Find where the given text appears and provide that cell's center as (X, Y) coordinate. 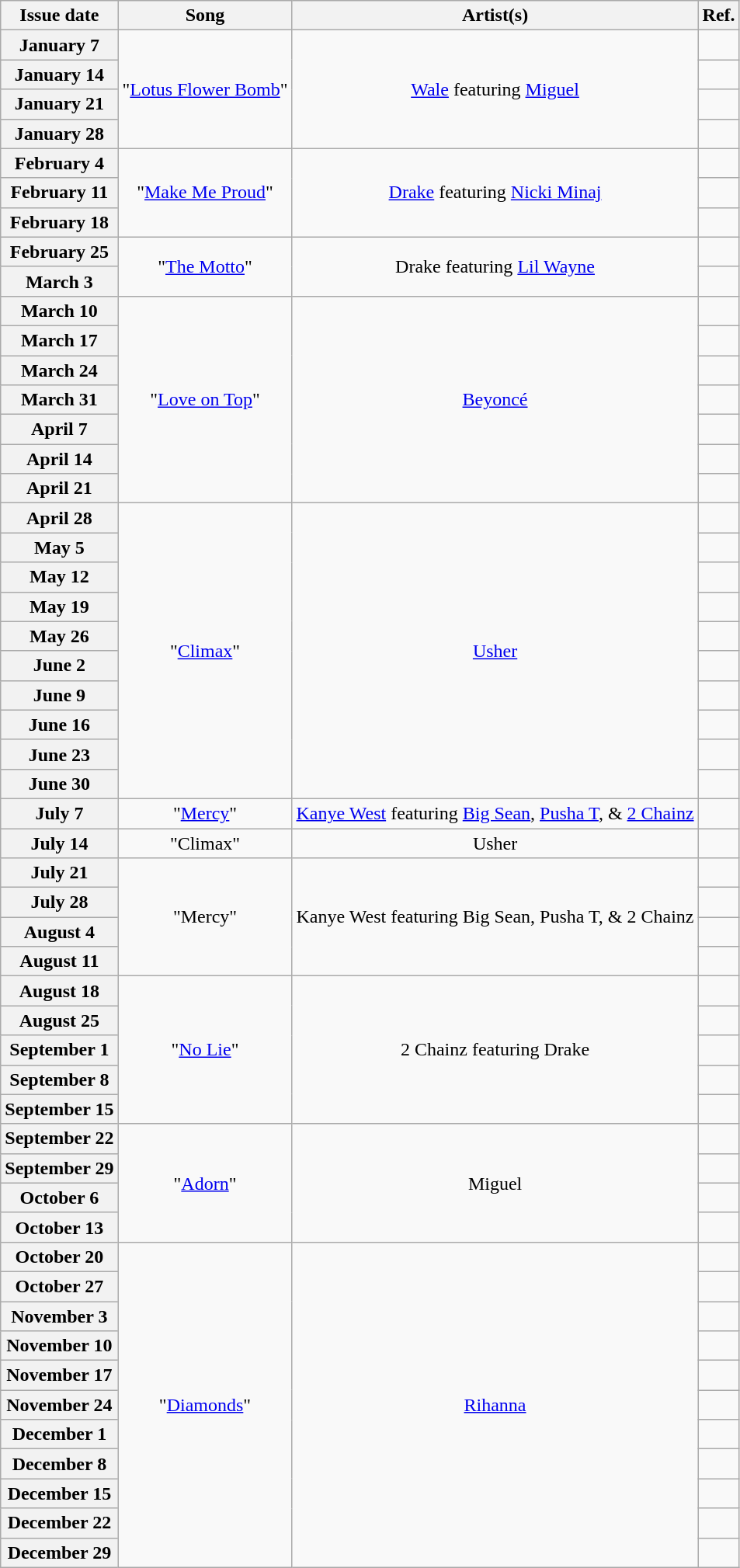
Song (205, 16)
July 7 (59, 813)
August 25 (59, 1020)
"Make Me Proud" (205, 193)
February 25 (59, 252)
April 21 (59, 488)
Drake featuring Nicki Minaj (495, 193)
April 28 (59, 518)
December 15 (59, 1493)
July 28 (59, 902)
November 24 (59, 1405)
June 9 (59, 695)
September 1 (59, 1050)
July 21 (59, 873)
January 7 (59, 45)
January 21 (59, 104)
July 14 (59, 843)
October 27 (59, 1286)
October 20 (59, 1257)
Artist(s) (495, 16)
June 23 (59, 754)
December 29 (59, 1552)
May 19 (59, 607)
September 22 (59, 1139)
August 4 (59, 932)
September 8 (59, 1080)
September 29 (59, 1168)
Wale featuring Miguel (495, 89)
October 13 (59, 1227)
May 12 (59, 577)
August 11 (59, 961)
December 1 (59, 1434)
"No Lie" (205, 1050)
November 3 (59, 1316)
Drake featuring Lil Wayne (495, 266)
April 14 (59, 459)
Miguel (495, 1183)
June 2 (59, 666)
March 31 (59, 400)
2 Chainz featuring Drake (495, 1050)
January 14 (59, 75)
March 17 (59, 340)
January 28 (59, 134)
November 10 (59, 1346)
June 16 (59, 725)
"Love on Top" (205, 399)
June 30 (59, 784)
Ref. (719, 16)
Beyoncé (495, 399)
February 4 (59, 163)
October 6 (59, 1198)
March 24 (59, 370)
November 17 (59, 1375)
May 5 (59, 548)
September 15 (59, 1109)
"The Motto" (205, 266)
April 7 (59, 429)
"Adorn" (205, 1183)
Rihanna (495, 1404)
Issue date (59, 16)
"Lotus Flower Bomb" (205, 89)
May 26 (59, 636)
December 8 (59, 1464)
March 10 (59, 311)
February 11 (59, 193)
"Diamonds" (205, 1404)
August 18 (59, 991)
December 22 (59, 1523)
February 18 (59, 222)
March 3 (59, 281)
